For the text-containing cell, return its midpoint in [x, y] coordinate format. 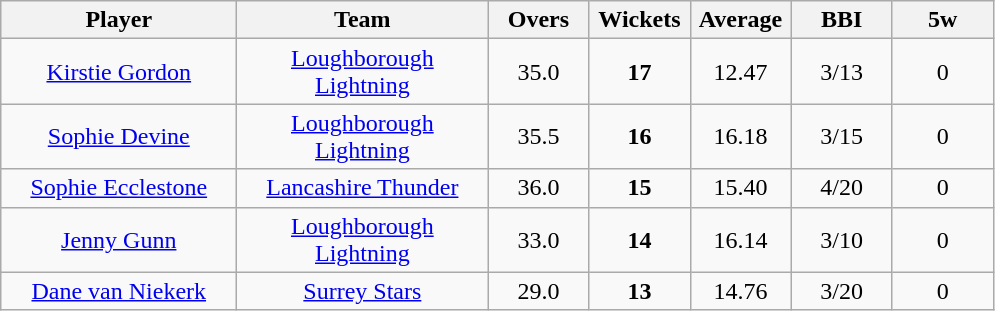
13 [640, 291]
Wickets [640, 20]
Player [119, 20]
16 [640, 136]
15 [640, 188]
3/20 [842, 291]
Jenny Gunn [119, 240]
17 [640, 72]
Sophie Devine [119, 136]
5w [942, 20]
15.40 [740, 188]
Surrey Stars [362, 291]
3/15 [842, 136]
29.0 [538, 291]
Overs [538, 20]
Team [362, 20]
Average [740, 20]
Kirstie Gordon [119, 72]
3/13 [842, 72]
Dane van Niekerk [119, 291]
14.76 [740, 291]
33.0 [538, 240]
35.5 [538, 136]
Sophie Ecclestone [119, 188]
Lancashire Thunder [362, 188]
36.0 [538, 188]
14 [640, 240]
16.14 [740, 240]
3/10 [842, 240]
12.47 [740, 72]
4/20 [842, 188]
BBI [842, 20]
35.0 [538, 72]
16.18 [740, 136]
